Locate the cell with the specified text and output its (X, Y) center coordinate. 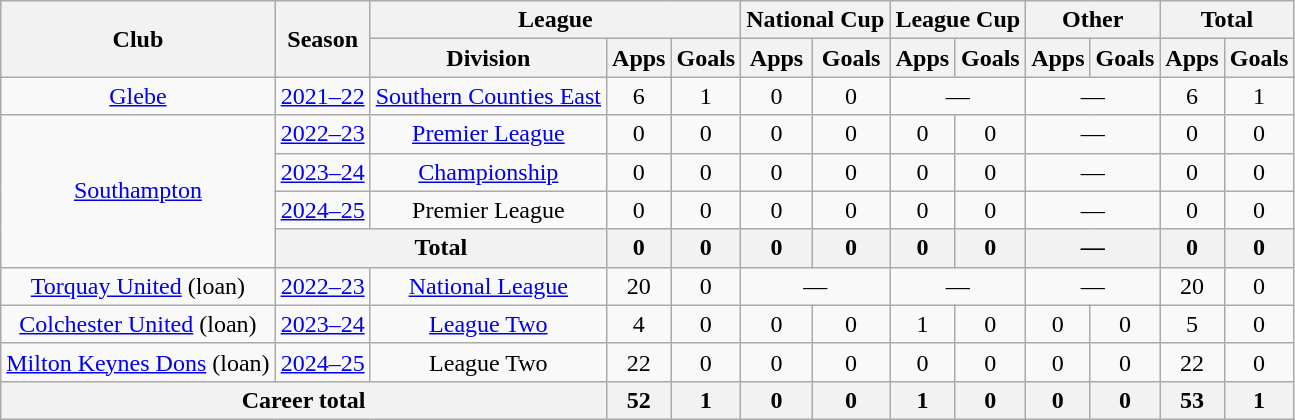
Southampton (138, 191)
Torquay United (loan) (138, 286)
National Cup (816, 20)
Glebe (138, 96)
2021–22 (322, 96)
Other (1093, 20)
Milton Keynes Dons (loan) (138, 362)
Season (322, 39)
League (556, 20)
Division (488, 58)
Career total (304, 400)
52 (639, 400)
National League (488, 286)
53 (1192, 400)
Colchester United (loan) (138, 324)
4 (639, 324)
Club (138, 39)
5 (1192, 324)
League Cup (958, 20)
Southern Counties East (488, 96)
Championship (488, 172)
